Return the [x, y] coordinate for the center point of the cell that contains the specified text.  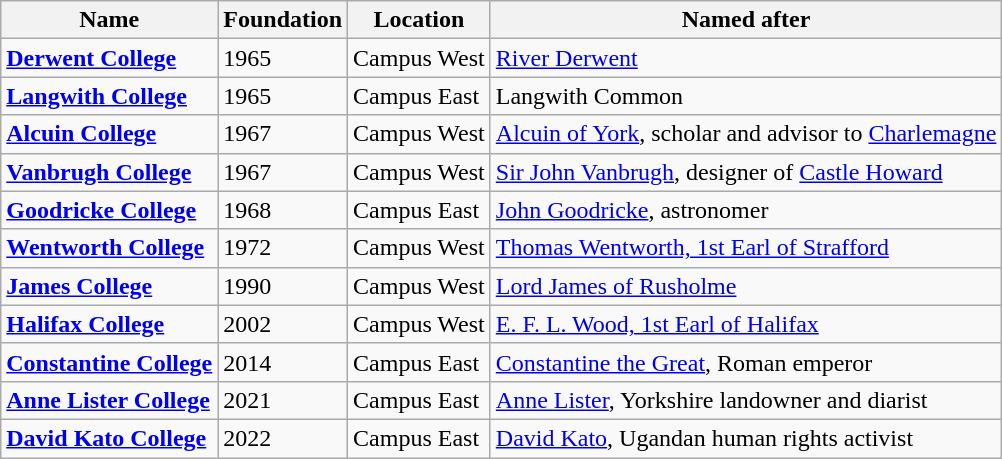
2021 [283, 400]
Thomas Wentworth, 1st Earl of Strafford [746, 248]
1968 [283, 210]
Anne Lister College [110, 400]
Wentworth College [110, 248]
Lord James of Rusholme [746, 286]
Derwent College [110, 58]
Foundation [283, 20]
E. F. L. Wood, 1st Earl of Halifax [746, 324]
Named after [746, 20]
James College [110, 286]
Langwith College [110, 96]
2022 [283, 438]
Anne Lister, Yorkshire landowner and diarist [746, 400]
Halifax College [110, 324]
Location [420, 20]
1972 [283, 248]
Vanbrugh College [110, 172]
1990 [283, 286]
John Goodricke, astronomer [746, 210]
Alcuin College [110, 134]
Alcuin of York, scholar and advisor to Charlemagne [746, 134]
2014 [283, 362]
David Kato College [110, 438]
Constantine the Great, Roman emperor [746, 362]
2002 [283, 324]
Sir John Vanbrugh, designer of Castle Howard [746, 172]
Constantine College [110, 362]
Goodricke College [110, 210]
Name [110, 20]
David Kato, Ugandan human rights activist [746, 438]
Langwith Common [746, 96]
River Derwent [746, 58]
